Pinpoint the cell where the given text exists, returning its [X, Y] midpoint coordinate. 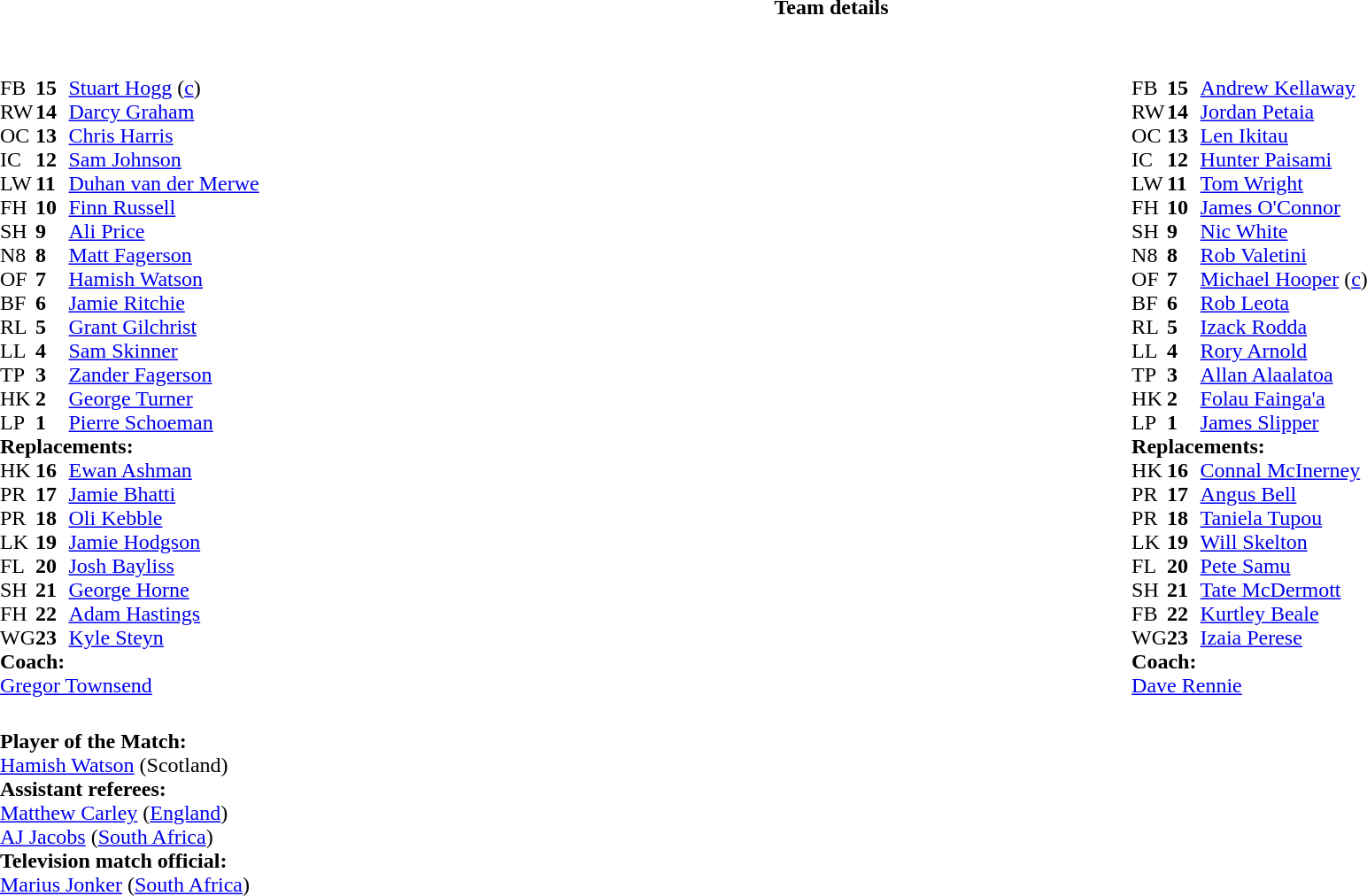
Sam Skinner [163, 351]
Replacements: [129, 446]
Kyle Steyn [163, 637]
Ali Price [163, 232]
George Turner [163, 398]
Pierre Schoeman [163, 423]
Jamie Ritchie [163, 303]
Sam Johnson [163, 159]
Oli Kebble [163, 519]
Adam Hastings [163, 614]
Jamie Bhatti [163, 494]
Gregor Townsend [129, 685]
Grant Gilchrist [163, 328]
George Horne [163, 590]
Josh Bayliss [163, 567]
Finn Russell [163, 207]
Darcy Graham [163, 112]
Coach: [129, 662]
Hamish Watson [163, 280]
Duhan van der Merwe [163, 184]
Zander Fagerson [163, 375]
Stuart Hogg (c) [163, 89]
Chris Harris [163, 136]
Matt Fagerson [163, 255]
Ewan Ashman [163, 471]
Jamie Hodgson [163, 542]
